Detect which cell encompasses the target text, then output its [X, Y] center coordinate. 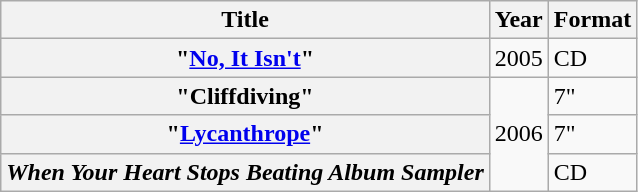
When Your Heart Stops Beating Album Sampler [246, 172]
Year [518, 20]
2006 [518, 134]
"Cliffdiving" [246, 96]
Format [592, 20]
Title [246, 20]
"No, It Isn't" [246, 58]
2005 [518, 58]
"Lycanthrope" [246, 134]
